Detect which cell encompasses the target text, then output its [X, Y] center coordinate. 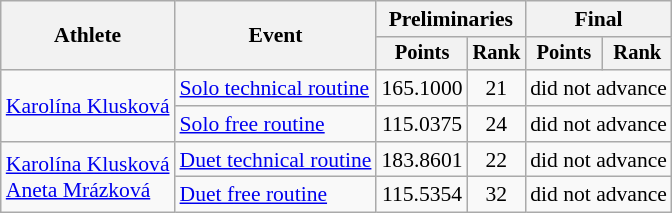
22 [497, 160]
Solo free routine [276, 124]
Event [276, 36]
Final [598, 19]
32 [497, 195]
Preliminaries [450, 19]
Athlete [88, 36]
115.0375 [422, 124]
115.5354 [422, 195]
Karolína Klusková [88, 106]
21 [497, 88]
183.8601 [422, 160]
165.1000 [422, 88]
Karolína Klusková Aneta Mrázková [88, 178]
24 [497, 124]
Solo technical routine [276, 88]
Duet technical routine [276, 160]
Duet free routine [276, 195]
